Provide the [X, Y] coordinate of the cell's center where the given text is located.  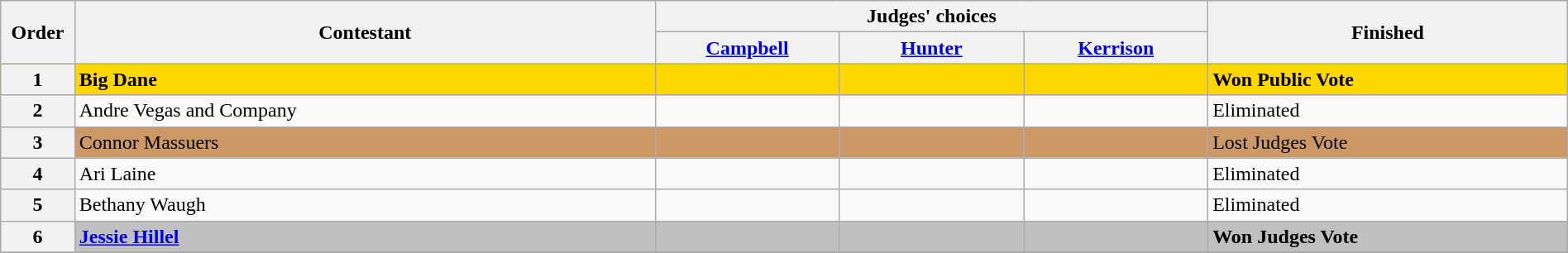
Campbell [748, 48]
Won Judges Vote [1388, 236]
Kerrison [1116, 48]
4 [38, 174]
Contestant [365, 32]
1 [38, 79]
2 [38, 111]
Finished [1388, 32]
Ari Laine [365, 174]
6 [38, 236]
Big Dane [365, 79]
Judges' choices [931, 17]
Jessie Hillel [365, 236]
Connor Massuers [365, 142]
3 [38, 142]
Order [38, 32]
Hunter [931, 48]
Bethany Waugh [365, 205]
Lost Judges Vote [1388, 142]
Won Public Vote [1388, 79]
Andre Vegas and Company [365, 111]
5 [38, 205]
